Provide the (x, y) coordinate of the cell's center where the given text is located.  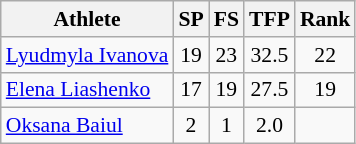
Athlete (88, 19)
TFP (270, 19)
Rank (326, 19)
SP (190, 19)
Elena Liashenko (88, 90)
32.5 (270, 55)
17 (190, 90)
FS (226, 19)
Oksana Baiul (88, 126)
22 (326, 55)
2.0 (270, 126)
2 (190, 126)
1 (226, 126)
Lyudmyla Ivanova (88, 55)
23 (226, 55)
27.5 (270, 90)
